Locate the cell with the specified text and output its [x, y] center coordinate. 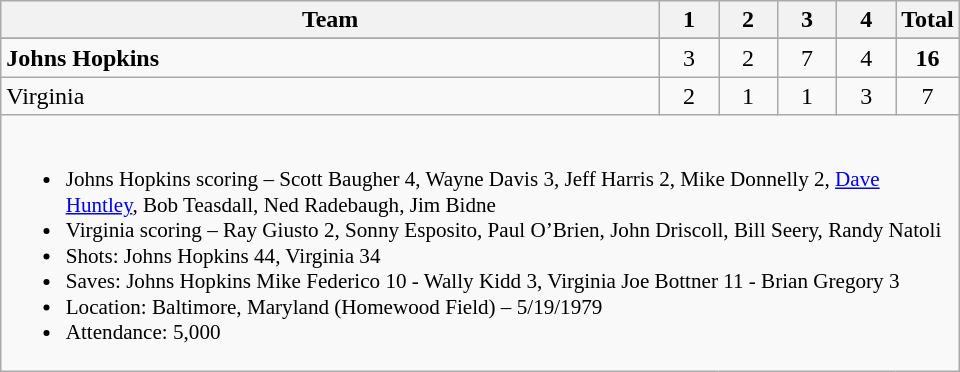
Johns Hopkins [330, 58]
Virginia [330, 96]
16 [928, 58]
Total [928, 20]
Team [330, 20]
